Pinpoint the cell where the given text exists, returning its (x, y) midpoint coordinate. 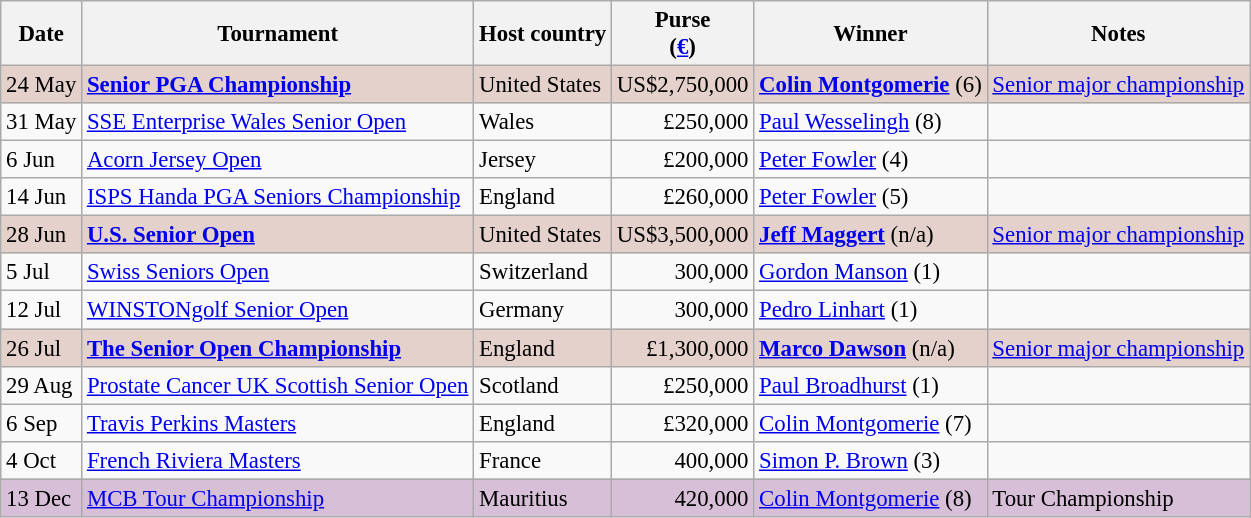
6 Sep (42, 423)
U.S. Senior Open (278, 235)
US$2,750,000 (683, 85)
MCB Tour Championship (278, 498)
Swiss Seniors Open (278, 273)
420,000 (683, 498)
Colin Montgomerie (7) (870, 423)
Tour Championship (1118, 498)
13 Dec (42, 498)
31 May (42, 122)
Jersey (543, 160)
WINSTONgolf Senior Open (278, 310)
Acorn Jersey Open (278, 160)
Purse(€) (683, 34)
£260,000 (683, 197)
French Riviera Masters (278, 460)
Marco Dawson (n/a) (870, 348)
Jeff Maggert (n/a) (870, 235)
24 May (42, 85)
The Senior Open Championship (278, 348)
£1,300,000 (683, 348)
Switzerland (543, 273)
Notes (1118, 34)
Prostate Cancer UK Scottish Senior Open (278, 385)
Peter Fowler (5) (870, 197)
Tournament (278, 34)
29 Aug (42, 385)
Date (42, 34)
Gordon Manson (1) (870, 273)
SSE Enterprise Wales Senior Open (278, 122)
Peter Fowler (4) (870, 160)
£200,000 (683, 160)
12 Jul (42, 310)
Colin Montgomerie (6) (870, 85)
Paul Wesselingh (8) (870, 122)
6 Jun (42, 160)
Paul Broadhurst (1) (870, 385)
5 Jul (42, 273)
Germany (543, 310)
26 Jul (42, 348)
Colin Montgomerie (8) (870, 498)
Wales (543, 122)
Host country (543, 34)
Simon P. Brown (3) (870, 460)
14 Jun (42, 197)
Pedro Linhart (1) (870, 310)
400,000 (683, 460)
28 Jun (42, 235)
Travis Perkins Masters (278, 423)
ISPS Handa PGA Seniors Championship (278, 197)
Scotland (543, 385)
Senior PGA Championship (278, 85)
US$3,500,000 (683, 235)
£320,000 (683, 423)
Mauritius (543, 498)
4 Oct (42, 460)
France (543, 460)
Winner (870, 34)
